Locate the cell with the specified text and output its (x, y) center coordinate. 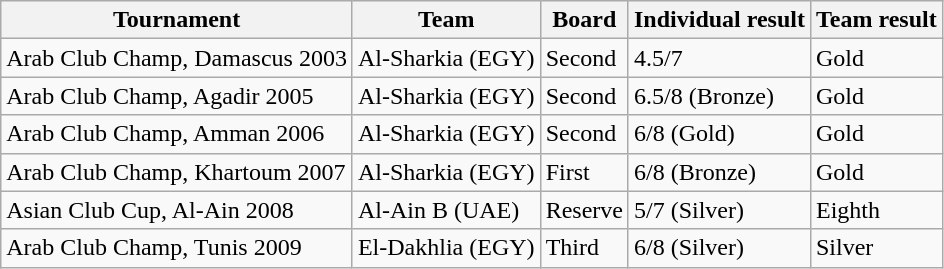
6/8 (Gold) (719, 134)
Board (584, 20)
Arab Club Champ, Agadir 2005 (177, 96)
6/8 (Bronze) (719, 172)
El-Dakhlia (EGY) (446, 248)
6/8 (Silver) (719, 248)
Silver (876, 248)
Arab Club Champ, Tunis 2009 (177, 248)
5/7 (Silver) (719, 210)
Arab Club Champ, Damascus 2003 (177, 58)
Tournament (177, 20)
Al-Ain B (UAE) (446, 210)
First (584, 172)
Arab Club Champ, Amman 2006 (177, 134)
Reserve (584, 210)
6.5/8 (Bronze) (719, 96)
4.5/7 (719, 58)
Eighth (876, 210)
Team result (876, 20)
Arab Club Champ, Khartoum 2007 (177, 172)
Individual result (719, 20)
Team (446, 20)
Asian Club Cup, Al-Ain 2008 (177, 210)
Third (584, 248)
